Output the [x, y] coordinate of the center of the cell containing the given text.  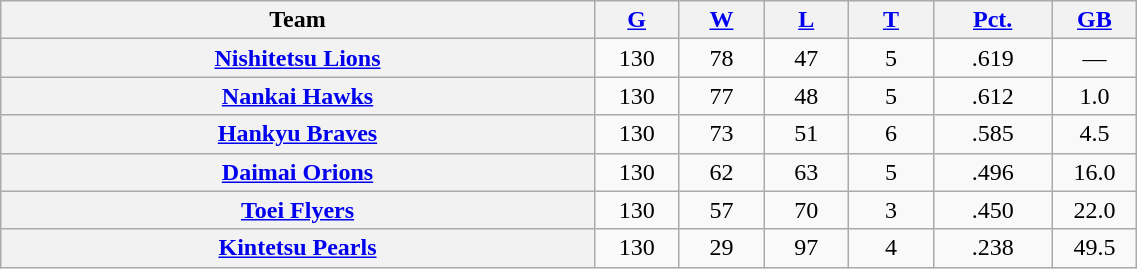
22.0 [1094, 210]
.619 [992, 58]
Kintetsu Pearls [298, 248]
78 [722, 58]
Daimai Orions [298, 172]
.612 [992, 96]
49.5 [1094, 248]
3 [892, 210]
.585 [992, 134]
48 [806, 96]
.496 [992, 172]
Nankai Hawks [298, 96]
Hankyu Braves [298, 134]
— [1094, 58]
GB [1094, 20]
63 [806, 172]
1.0 [1094, 96]
47 [806, 58]
4.5 [1094, 134]
T [892, 20]
57 [722, 210]
4 [892, 248]
70 [806, 210]
Team [298, 20]
W [722, 20]
.450 [992, 210]
Pct. [992, 20]
16.0 [1094, 172]
29 [722, 248]
Nishitetsu Lions [298, 58]
51 [806, 134]
77 [722, 96]
Toei Flyers [298, 210]
73 [722, 134]
G [636, 20]
62 [722, 172]
.238 [992, 248]
6 [892, 134]
L [806, 20]
97 [806, 248]
